Pinpoint the cell where the given text exists, returning its [x, y] midpoint coordinate. 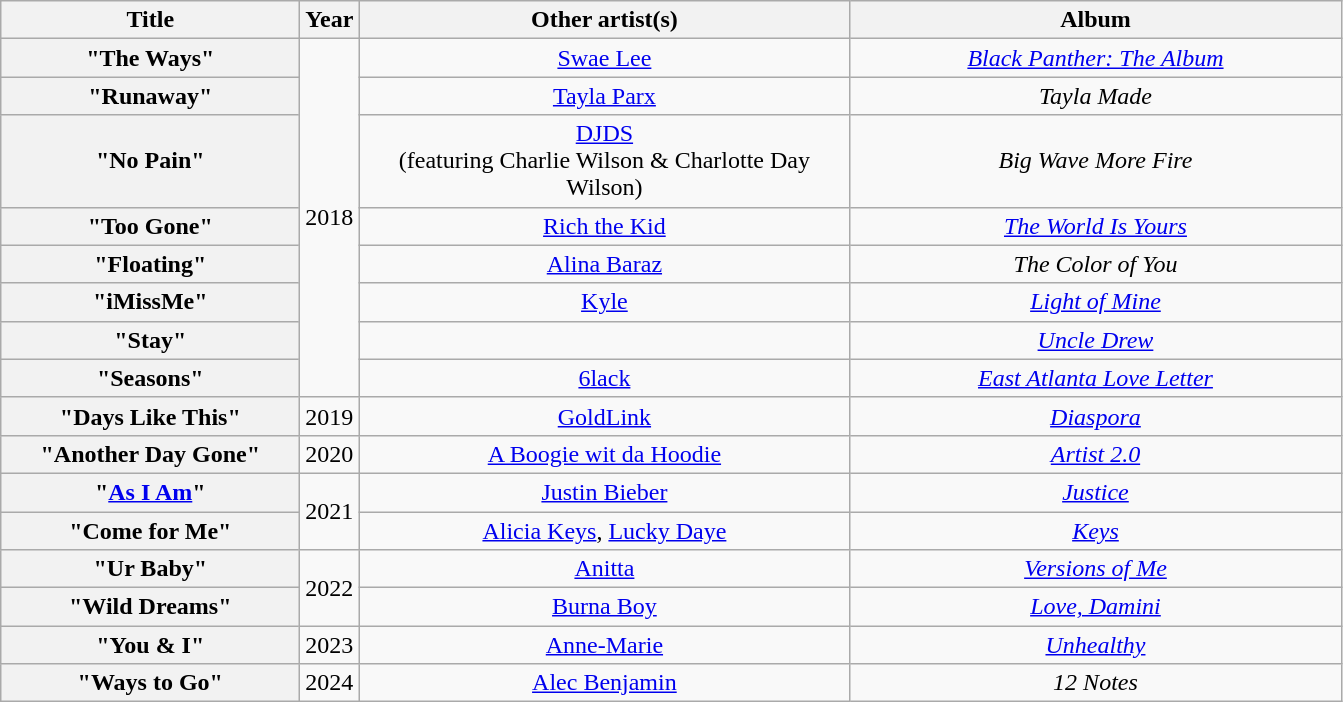
Love, Damini [1096, 607]
Other artist(s) [604, 20]
A Boogie wit da Hoodie [604, 454]
Album [1096, 20]
The Color of You [1096, 264]
East Atlanta Love Letter [1096, 378]
Justice [1096, 492]
2022 [330, 588]
Anne-Marie [604, 645]
2019 [330, 416]
Alicia Keys, Lucky Daye [604, 531]
Uncle Drew [1096, 340]
6lack [604, 378]
"iMissMe" [150, 302]
2024 [330, 683]
"Days Like This" [150, 416]
2023 [330, 645]
"The Ways" [150, 58]
"Ways to Go" [150, 683]
2021 [330, 511]
12 Notes [1096, 683]
Burna Boy [604, 607]
"You & I" [150, 645]
"Seasons" [150, 378]
GoldLink [604, 416]
Light of Mine [1096, 302]
"Runaway" [150, 96]
"Stay" [150, 340]
2018 [330, 218]
"Another Day Gone" [150, 454]
Big Wave More Fire [1096, 161]
Artist 2.0 [1096, 454]
"Too Gone" [150, 226]
Title [150, 20]
Rich the Kid [604, 226]
Kyle [604, 302]
DJDS(featuring Charlie Wilson & Charlotte Day Wilson) [604, 161]
Diaspora [1096, 416]
"Ur Baby" [150, 569]
Swae Lee [604, 58]
Unhealthy [1096, 645]
"Wild Dreams" [150, 607]
Keys [1096, 531]
Alec Benjamin [604, 683]
Justin Bieber [604, 492]
2020 [330, 454]
"Come for Me" [150, 531]
Year [330, 20]
Versions of Me [1096, 569]
"Floating" [150, 264]
The World Is Yours [1096, 226]
"As I Am" [150, 492]
Black Panther: The Album [1096, 58]
Tayla Made [1096, 96]
Tayla Parx [604, 96]
Alina Baraz [604, 264]
Anitta [604, 569]
"No Pain" [150, 161]
